Return the [x, y] coordinate for the center point of the cell that contains the specified text.  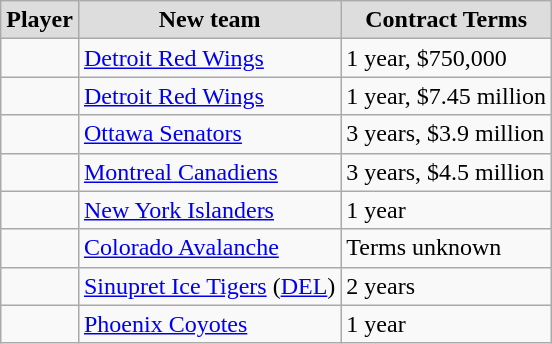
Phoenix Coyotes [209, 324]
New team [209, 20]
Colorado Avalanche [209, 248]
1 year, $750,000 [446, 58]
2 years [446, 286]
1 year, $7.45 million [446, 96]
Sinupret Ice Tigers (DEL) [209, 286]
3 years, $4.5 million [446, 172]
Player [40, 20]
New York Islanders [209, 210]
Montreal Canadiens [209, 172]
Terms unknown [446, 248]
3 years, $3.9 million [446, 134]
Contract Terms [446, 20]
Ottawa Senators [209, 134]
